Provide the (x, y) coordinate of the cell's center where the given text is located.  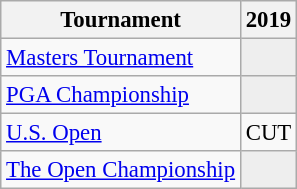
The Open Championship (121, 170)
Masters Tournament (121, 58)
PGA Championship (121, 95)
Tournament (121, 20)
U.S. Open (121, 133)
CUT (268, 133)
2019 (268, 20)
